Return (X, Y) of the center of cell containing provided text 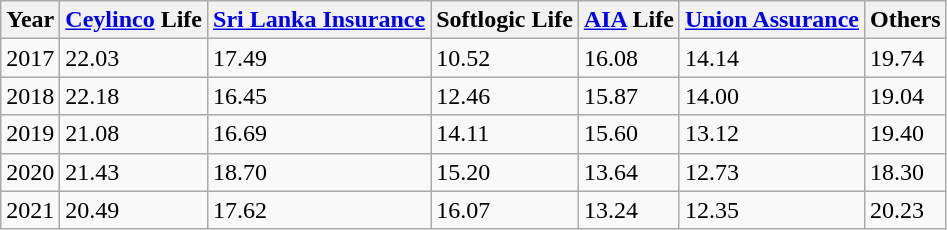
17.49 (320, 58)
2019 (30, 134)
19.74 (906, 58)
14.11 (505, 134)
Softlogic Life (505, 20)
2017 (30, 58)
20.23 (906, 210)
13.24 (628, 210)
16.07 (505, 210)
21.43 (134, 172)
20.49 (134, 210)
10.52 (505, 58)
18.70 (320, 172)
16.45 (320, 96)
2018 (30, 96)
AIA Life (628, 20)
14.14 (772, 58)
Others (906, 20)
19.04 (906, 96)
Year (30, 20)
21.08 (134, 134)
12.46 (505, 96)
18.30 (906, 172)
Union Assurance (772, 20)
15.60 (628, 134)
Sri Lanka Insurance (320, 20)
14.00 (772, 96)
16.69 (320, 134)
2020 (30, 172)
22.18 (134, 96)
12.35 (772, 210)
Ceylinco Life (134, 20)
19.40 (906, 134)
22.03 (134, 58)
16.08 (628, 58)
17.62 (320, 210)
15.20 (505, 172)
13.12 (772, 134)
12.73 (772, 172)
13.64 (628, 172)
2021 (30, 210)
15.87 (628, 96)
